Extract the [X, Y] coordinate from the center of the cell holding the provided text.  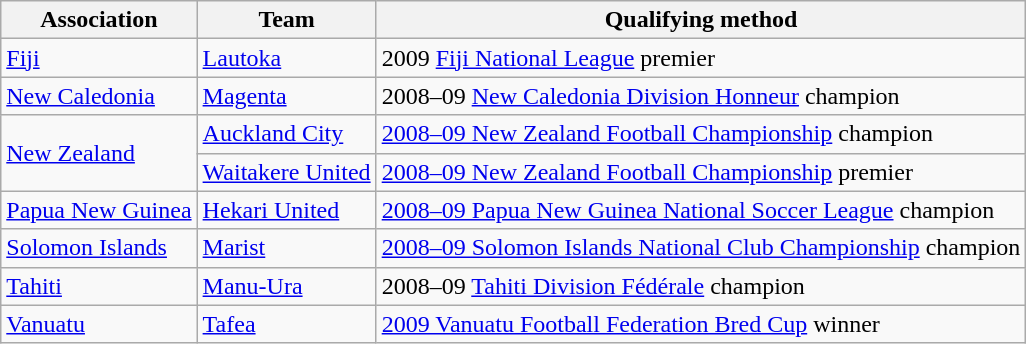
2009 Fiji National League premier [701, 58]
Tafea [286, 324]
Papua New Guinea [99, 210]
2008–09 Tahiti Division Fédérale champion [701, 286]
2008–09 New Zealand Football Championship champion [701, 134]
Hekari United [286, 210]
Association [99, 20]
2008–09 New Zealand Football Championship premier [701, 172]
Tahiti [99, 286]
Solomon Islands [99, 248]
2009 Vanuatu Football Federation Bred Cup winner [701, 324]
Magenta [286, 96]
New Caledonia [99, 96]
Manu-Ura [286, 286]
Fiji [99, 58]
Vanuatu [99, 324]
Auckland City [286, 134]
Marist [286, 248]
2008–09 Papua New Guinea National Soccer League champion [701, 210]
Waitakere United [286, 172]
Lautoka [286, 58]
Qualifying method [701, 20]
Team [286, 20]
New Zealand [99, 153]
2008–09 Solomon Islands National Club Championship champion [701, 248]
2008–09 New Caledonia Division Honneur champion [701, 96]
